Capture the cell that displays the provided text and extract its (X, Y) central coordinate. 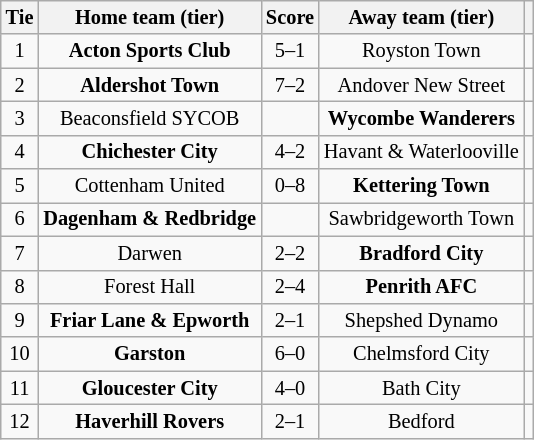
Garston (150, 354)
7 (20, 253)
Royston Town (422, 51)
Haverhill Rovers (150, 421)
7–2 (290, 85)
Bedford (422, 421)
Penrith AFC (422, 287)
Friar Lane & Epworth (150, 320)
Away team (tier) (422, 17)
4–0 (290, 388)
Bradford City (422, 253)
12 (20, 421)
Andover New Street (422, 85)
5–1 (290, 51)
4–2 (290, 152)
Havant & Waterlooville (422, 152)
Tie (20, 17)
Wycombe Wanderers (422, 118)
6 (20, 219)
5 (20, 186)
4 (20, 152)
Gloucester City (150, 388)
Bath City (422, 388)
Beaconsfield SYCOB (150, 118)
Forest Hall (150, 287)
11 (20, 388)
0–8 (290, 186)
3 (20, 118)
2–2 (290, 253)
6–0 (290, 354)
Score (290, 17)
10 (20, 354)
9 (20, 320)
Home team (tier) (150, 17)
2 (20, 85)
8 (20, 287)
Shepshed Dynamo (422, 320)
Cottenham United (150, 186)
Kettering Town (422, 186)
Chelmsford City (422, 354)
1 (20, 51)
Acton Sports Club (150, 51)
2–4 (290, 287)
Dagenham & Redbridge (150, 219)
Chichester City (150, 152)
Darwen (150, 253)
Aldershot Town (150, 85)
Sawbridgeworth Town (422, 219)
